Detect which cell encompasses the target text, then output its [X, Y] center coordinate. 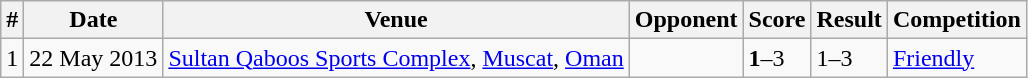
Opponent [686, 20]
Date [94, 20]
22 May 2013 [94, 58]
1 [12, 58]
Competition [956, 20]
Result [849, 20]
Friendly [956, 58]
# [12, 20]
Score [777, 20]
Sultan Qaboos Sports Complex, Muscat, Oman [396, 58]
Venue [396, 20]
